Identify which cell holds the provided text, then report its [x, y] central coordinate. 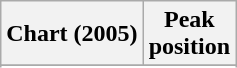
Chart (2005) [72, 34]
Peak position [189, 34]
